Determine the [x, y] coordinate at the center of the cell enclosing the given text.  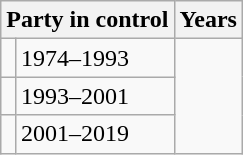
Years [208, 20]
1993–2001 [94, 96]
Party in control [88, 20]
2001–2019 [94, 134]
1974–1993 [94, 58]
